Locate the cell with the specified text and output its (X, Y) center coordinate. 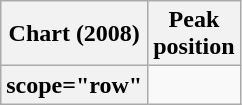
Peakposition (194, 34)
scope="row" (74, 85)
Chart (2008) (74, 34)
